Locate the cell with the specified text and output its (X, Y) center coordinate. 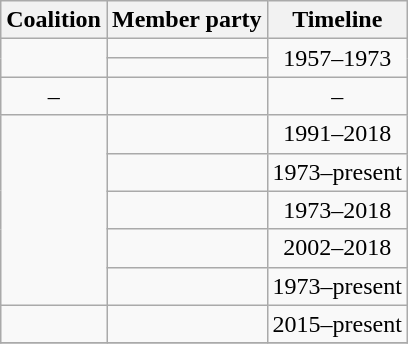
1957–1973 (337, 58)
1973–2018 (337, 210)
Timeline (337, 20)
2015–present (337, 324)
1991–2018 (337, 134)
Member party (186, 20)
Coalition (54, 20)
2002–2018 (337, 248)
